Provide the [x, y] coordinate of the cell's center where the given text is located.  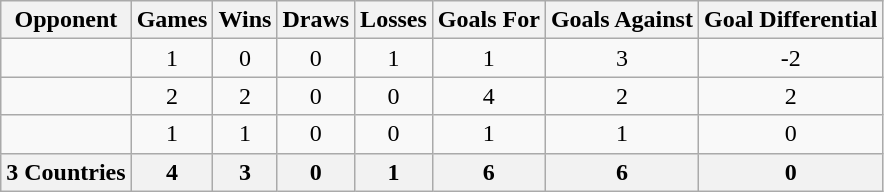
Goal Differential [790, 20]
Losses [394, 20]
Wins [245, 20]
Goals Against [622, 20]
Opponent [66, 20]
Goals For [488, 20]
Draws [316, 20]
Games [172, 20]
3 Countries [66, 172]
-2 [790, 58]
